Scan for the cell matching the given text and deliver its [x, y] coordinate at center. 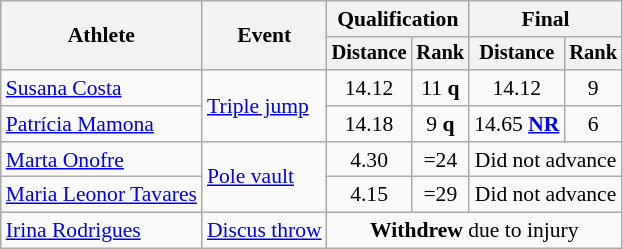
Final [546, 19]
Pole vault [264, 178]
Withdrew due to injury [474, 231]
9 [593, 88]
6 [593, 124]
14.65 NR [516, 124]
9 q [441, 124]
Event [264, 36]
=24 [441, 160]
4.15 [370, 195]
Triple jump [264, 106]
14.18 [370, 124]
11 q [441, 88]
Athlete [102, 36]
=29 [441, 195]
Discus throw [264, 231]
Qualification [398, 19]
4.30 [370, 160]
Susana Costa [102, 88]
Maria Leonor Tavares [102, 195]
Patrícia Mamona [102, 124]
Marta Onofre [102, 160]
Irina Rodrigues [102, 231]
